Identify which cell holds the provided text, then report its [X, Y] central coordinate. 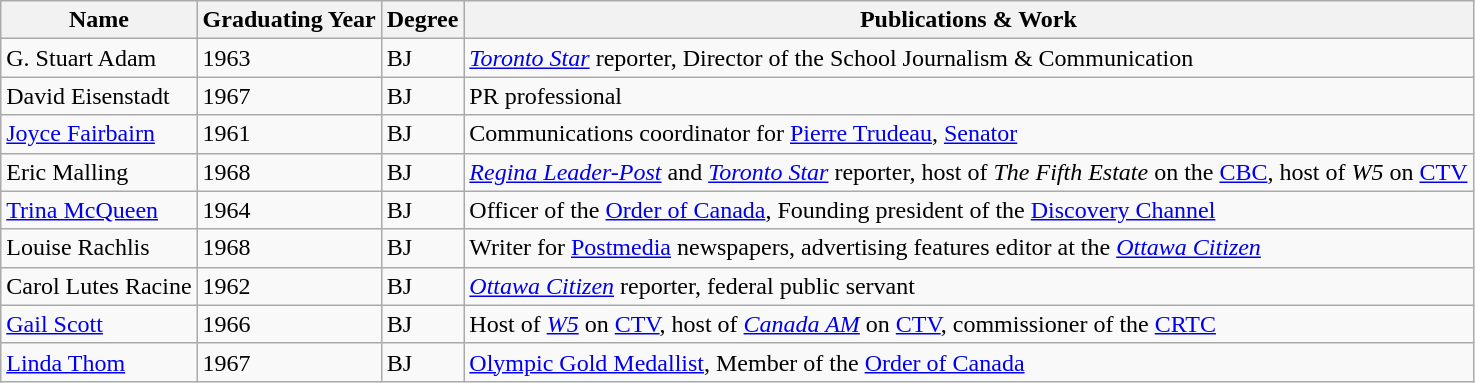
1962 [289, 286]
David Eisenstadt [99, 96]
Degree [422, 20]
1966 [289, 324]
Ottawa Citizen reporter, federal public servant [968, 286]
Writer for Postmedia newspapers, advertising features editor at the Ottawa Citizen [968, 248]
Gail Scott [99, 324]
Graduating Year [289, 20]
Regina Leader-Post and Toronto Star reporter, host of The Fifth Estate on the CBC, host of W5 on CTV [968, 172]
1963 [289, 58]
Communications coordinator for Pierre Trudeau, Senator [968, 134]
1964 [289, 210]
Name [99, 20]
Publications & Work [968, 20]
Trina McQueen [99, 210]
Joyce Fairbairn [99, 134]
1961 [289, 134]
Officer of the Order of Canada, Founding president of the Discovery Channel [968, 210]
Toronto Star reporter, Director of the School Journalism & Communication [968, 58]
G. Stuart Adam [99, 58]
Linda Thom [99, 362]
Eric Malling [99, 172]
Louise Rachlis [99, 248]
Host of W5 on CTV, host of Canada AM on CTV, commissioner of the CRTC [968, 324]
Olympic Gold Medallist, Member of the Order of Canada [968, 362]
PR professional [968, 96]
Carol Lutes Racine [99, 286]
